For the text-containing cell, return its midpoint in [X, Y] coordinate format. 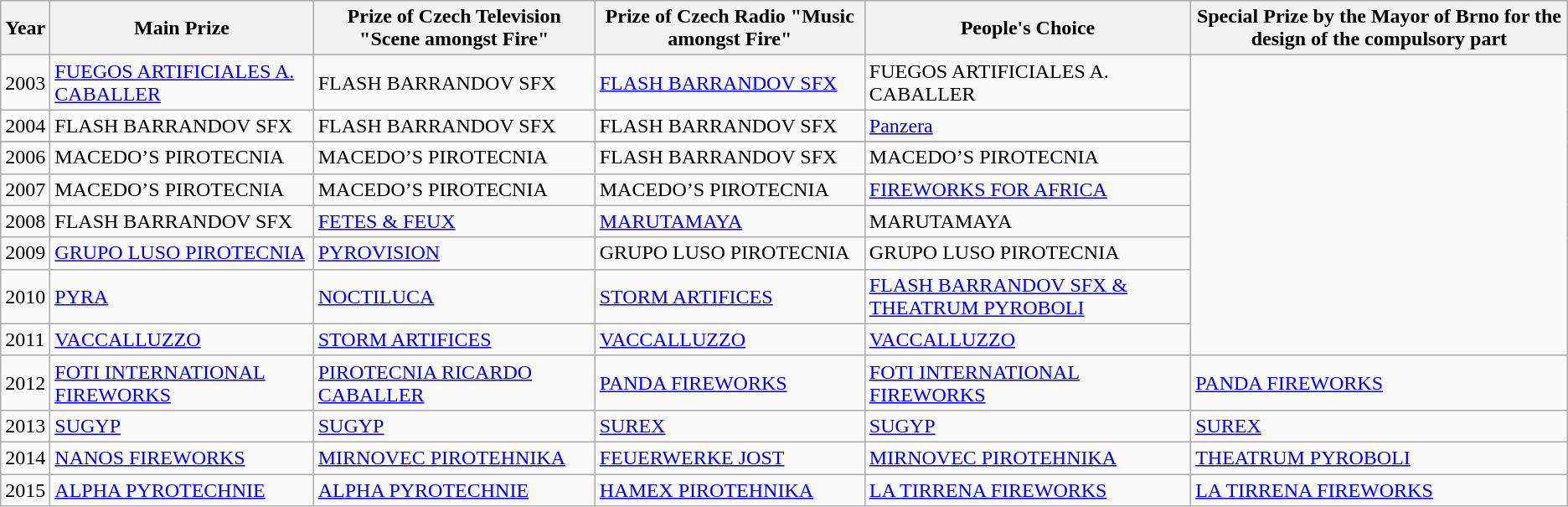
PYRA [182, 297]
FEUERWERKE JOST [730, 458]
FETES & FEUX [454, 221]
PIROTECNIA RICARDO CABALLER [454, 382]
2007 [25, 189]
Prize of Czech Radio "Music amongst Fire" [730, 28]
HAMEX PIROTEHNIKA [730, 490]
2010 [25, 297]
2012 [25, 382]
PYROVISION [454, 253]
NOCTILUCA [454, 297]
2004 [25, 126]
2014 [25, 458]
2003 [25, 82]
2009 [25, 253]
Prize of Czech Television "Scene amongst Fire" [454, 28]
FLASH BARRANDOV SFX & THEATRUM PYROBOLI [1027, 297]
Panzera [1027, 126]
Year [25, 28]
2011 [25, 339]
FIREWORKS FOR AFRICA [1027, 189]
2006 [25, 158]
2008 [25, 221]
THEATRUM PYROBOLI [1380, 458]
2015 [25, 490]
Main Prize [182, 28]
Special Prize by the Mayor of Brno for the design of the compulsory part [1380, 28]
NANOS FIREWORKS [182, 458]
2013 [25, 426]
People's Choice [1027, 28]
